Pinpoint the cell where the given text exists, returning its [x, y] midpoint coordinate. 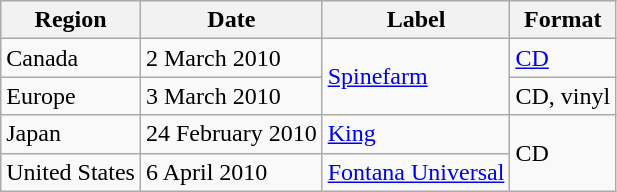
Japan [71, 134]
3 March 2010 [231, 96]
Format [563, 20]
24 February 2010 [231, 134]
Fontana Universal [416, 172]
Date [231, 20]
Europe [71, 96]
6 April 2010 [231, 172]
United States [71, 172]
Region [71, 20]
Label [416, 20]
Canada [71, 58]
2 March 2010 [231, 58]
Spinefarm [416, 77]
King [416, 134]
CD, vinyl [563, 96]
